Capture the cell that displays the provided text and extract its (x, y) central coordinate. 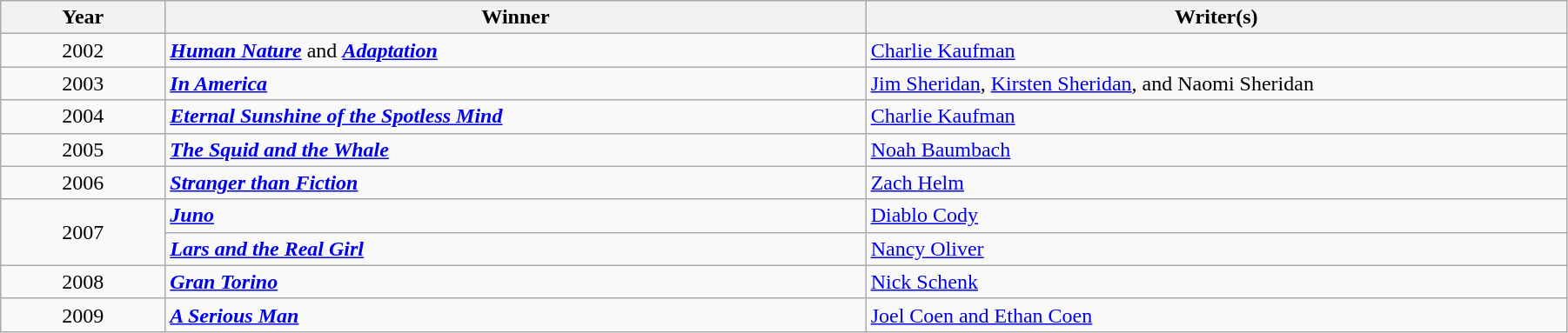
Lars and the Real Girl (515, 249)
2006 (84, 183)
Zach Helm (1216, 183)
2002 (84, 50)
A Serious Man (515, 315)
Juno (515, 216)
Noah Baumbach (1216, 150)
Writer(s) (1216, 17)
Diablo Cody (1216, 216)
2005 (84, 150)
Nancy Oliver (1216, 249)
2003 (84, 83)
2009 (84, 315)
2004 (84, 117)
Nick Schenk (1216, 282)
The Squid and the Whale (515, 150)
Gran Torino (515, 282)
2007 (84, 232)
Human Nature and Adaptation (515, 50)
Stranger than Fiction (515, 183)
2008 (84, 282)
Year (84, 17)
Jim Sheridan, Kirsten Sheridan, and Naomi Sheridan (1216, 83)
Eternal Sunshine of the Spotless Mind (515, 117)
In America (515, 83)
Joel Coen and Ethan Coen (1216, 315)
Winner (515, 17)
